For the text-containing cell, return its midpoint in (x, y) coordinate format. 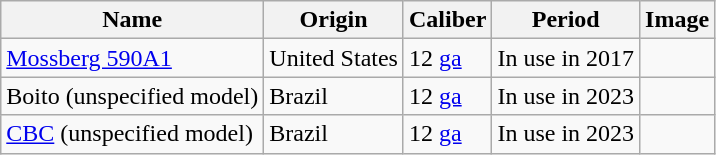
Origin (334, 20)
Caliber (447, 20)
Boito (unspecified model) (132, 96)
Image (678, 20)
Period (566, 20)
In use in 2017 (566, 58)
Name (132, 20)
CBC (unspecified model) (132, 134)
Mossberg 590A1 (132, 58)
United States (334, 58)
